Identify which cell holds the provided text, then report its (x, y) central coordinate. 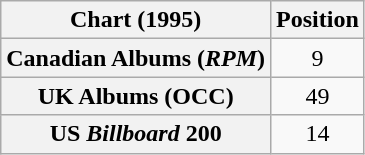
UK Albums (OCC) (136, 96)
US Billboard 200 (136, 134)
49 (318, 96)
Chart (1995) (136, 20)
14 (318, 134)
Position (318, 20)
9 (318, 58)
Canadian Albums (RPM) (136, 58)
